Identify which cell holds the provided text, then report its [x, y] central coordinate. 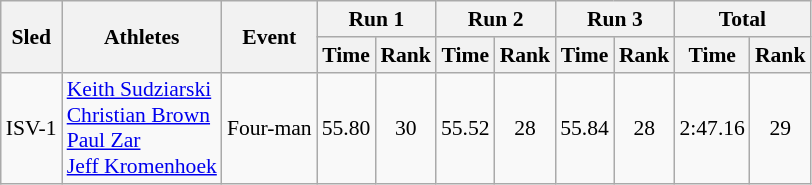
Event [270, 36]
29 [780, 128]
55.84 [584, 128]
Run 2 [496, 19]
Four-man [270, 128]
55.80 [346, 128]
30 [406, 128]
55.52 [466, 128]
Run 1 [376, 19]
Keith SudziarskiChristian BrownPaul ZarJeff Kromenhoek [142, 128]
Athletes [142, 36]
Total [742, 19]
ISV-1 [32, 128]
Run 3 [614, 19]
Sled [32, 36]
2:47.16 [712, 128]
